Determine the [x, y] coordinate at the center of the cell enclosing the given text.  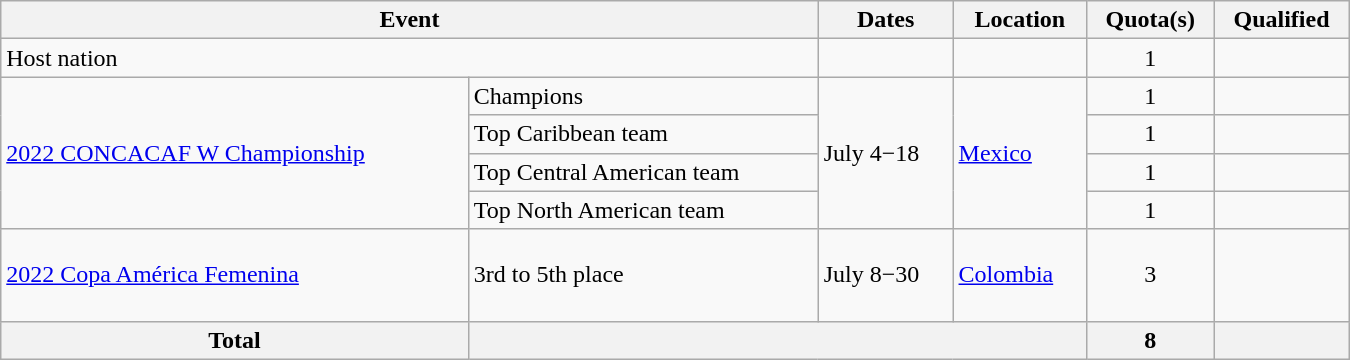
Mexico [1020, 153]
Top North American team [643, 210]
Location [1020, 20]
Host nation [410, 58]
Top Central American team [643, 172]
Dates [886, 20]
2022 Copa América Femenina [234, 275]
3rd to 5th place [643, 275]
2022 CONCACAF W Championship [234, 153]
Quota(s) [1150, 20]
Event [410, 20]
Colombia [1020, 275]
3 [1150, 275]
Qualified [1282, 20]
Champions [643, 96]
July 4−18 [886, 153]
Total [234, 340]
8 [1150, 340]
Top Caribbean team [643, 134]
July 8−30 [886, 275]
